Return the (X, Y) coordinate for the center point of the cell that contains the specified text.  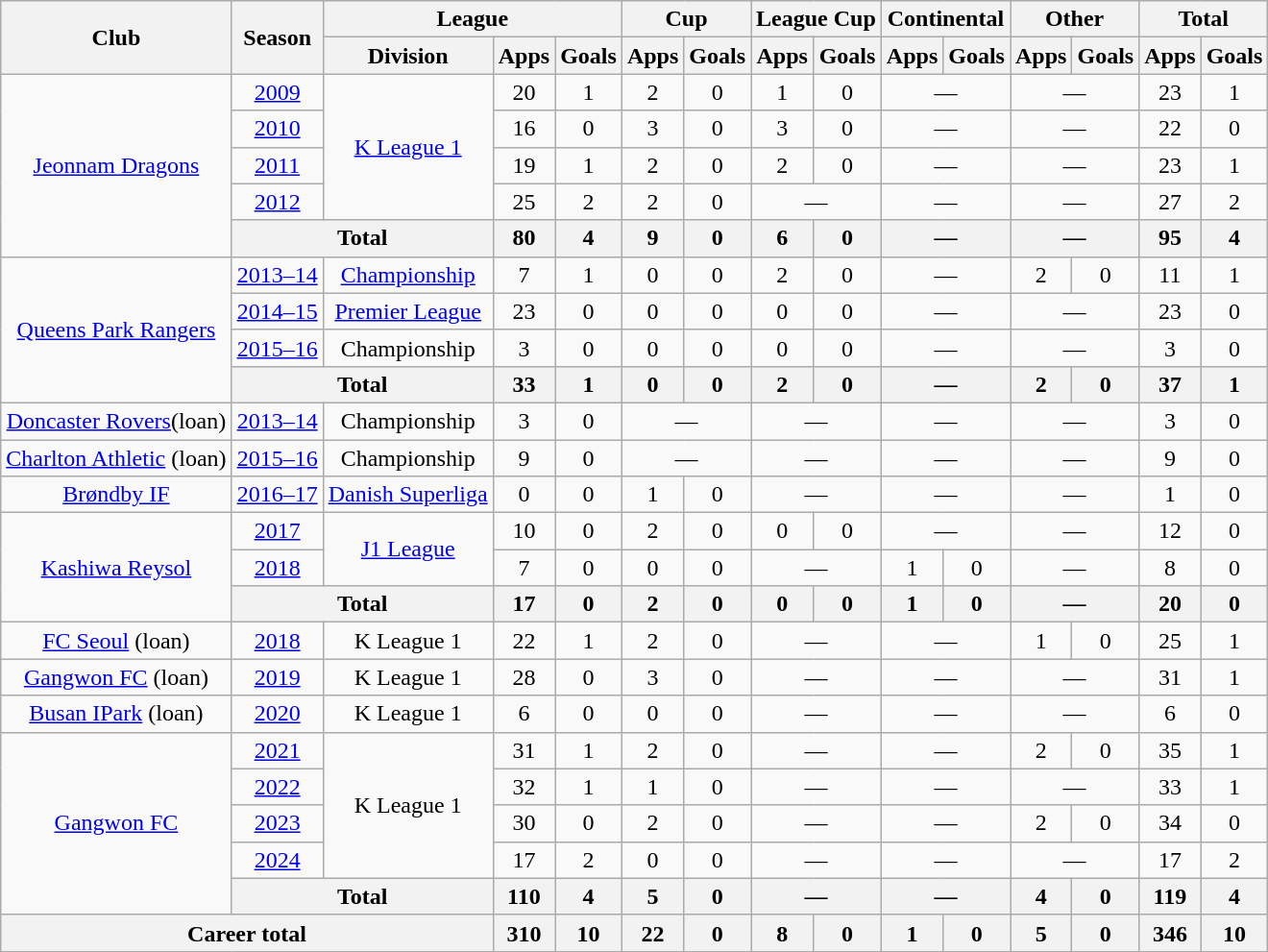
2011 (277, 165)
Doncaster Rovers(loan) (116, 421)
Danish Superliga (407, 495)
Brøndby IF (116, 495)
Queens Park Rangers (116, 330)
League Cup (817, 19)
2022 (277, 787)
Other (1075, 19)
35 (1170, 750)
2019 (277, 677)
2010 (277, 129)
2014–15 (277, 311)
30 (524, 823)
80 (524, 238)
Career total (247, 933)
Busan IPark (loan) (116, 714)
Kashiwa Reysol (116, 568)
19 (524, 165)
Gangwon FC (loan) (116, 677)
Division (407, 56)
34 (1170, 823)
37 (1170, 384)
Jeonnam Dragons (116, 165)
Premier League (407, 311)
Charlton Athletic (loan) (116, 458)
16 (524, 129)
32 (524, 787)
2021 (277, 750)
2024 (277, 860)
2020 (277, 714)
Gangwon FC (116, 823)
2023 (277, 823)
11 (1170, 275)
27 (1170, 202)
2016–17 (277, 495)
28 (524, 677)
110 (524, 896)
2012 (277, 202)
J1 League (407, 549)
Cup (686, 19)
Continental (945, 19)
119 (1170, 896)
Club (116, 37)
346 (1170, 933)
95 (1170, 238)
2009 (277, 92)
FC Seoul (loan) (116, 641)
League (473, 19)
12 (1170, 531)
2017 (277, 531)
Season (277, 37)
310 (524, 933)
